Scan for the cell matching the given text and deliver its (x, y) coordinate at center. 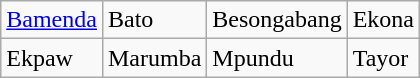
Ekona (383, 20)
Ekpaw (52, 58)
Mpundu (277, 58)
Besongabang (277, 20)
Tayor (383, 58)
Marumba (154, 58)
Bamenda (52, 20)
Bato (154, 20)
